Output the (x, y) coordinate of the center of the cell containing the given text.  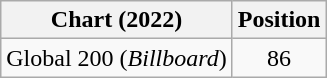
Global 200 (Billboard) (116, 58)
Position (279, 20)
Chart (2022) (116, 20)
86 (279, 58)
